Determine the [X, Y] coordinate at the center of the cell enclosing the given text.  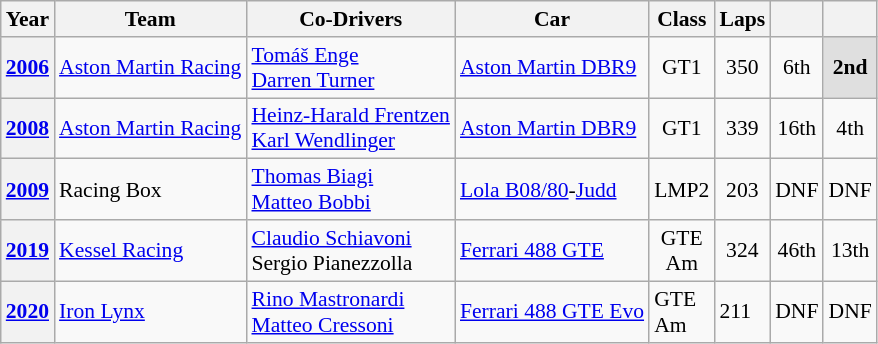
2008 [28, 128]
203 [742, 190]
Rino Mastronardi Matteo Cressoni [350, 312]
2020 [28, 312]
2019 [28, 250]
350 [742, 68]
Laps [742, 19]
2006 [28, 68]
13th [850, 250]
Class [682, 19]
Racing Box [150, 190]
Tomáš Enge Darren Turner [350, 68]
LMP2 [682, 190]
211 [742, 312]
46th [796, 250]
Kessel Racing [150, 250]
Year [28, 19]
4th [850, 128]
Lola B08/80-Judd [552, 190]
2009 [28, 190]
339 [742, 128]
Ferrari 488 GTE [552, 250]
Co-Drivers [350, 19]
Claudio Schiavoni Sergio Pianezzolla [350, 250]
6th [796, 68]
2nd [850, 68]
Ferrari 488 GTE Evo [552, 312]
Iron Lynx [150, 312]
Heinz-Harald Frentzen Karl Wendlinger [350, 128]
Car [552, 19]
Thomas Biagi Matteo Bobbi [350, 190]
324 [742, 250]
16th [796, 128]
Team [150, 19]
